Scan for the cell matching the given text and deliver its [X, Y] coordinate at center. 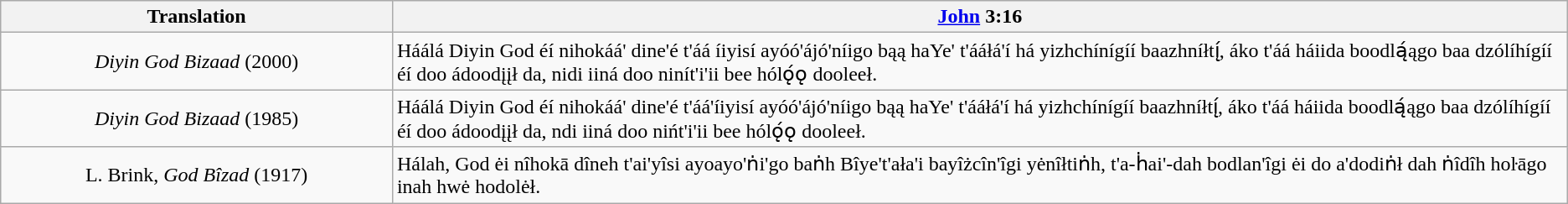
John 3:16 [980, 17]
Translation [197, 17]
L. Brink, God Bîzad (1917) [197, 175]
Diyin God Bizaad (1985) [197, 118]
Diyin God Bizaad (2000) [197, 61]
